Return (x, y) of the center of cell containing provided text 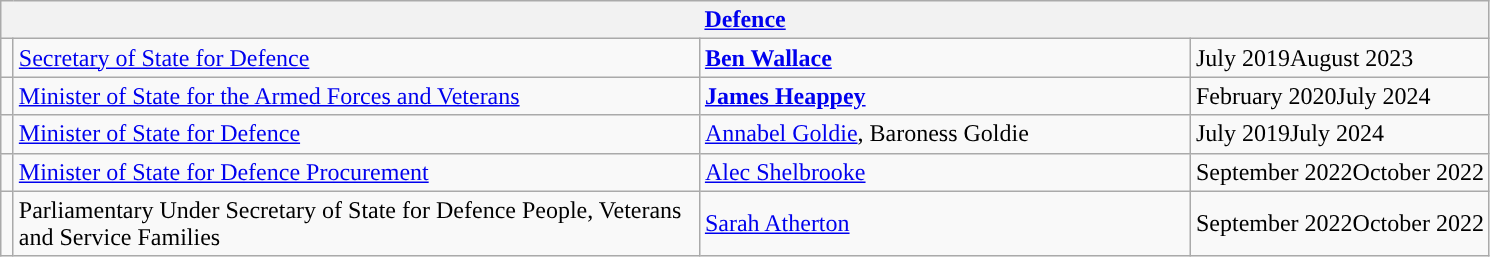
James Heappey (944, 96)
Defence (746, 20)
July 2019July 2024 (1340, 134)
Ben Wallace (944, 58)
Sarah Atherton (944, 224)
Minister of State for Defence (356, 134)
Parliamentary Under Secretary of State for Defence People, Veterans and Service Families (356, 224)
Minister of State for Defence Procurement (356, 172)
February 2020July 2024 (1340, 96)
Annabel Goldie, Baroness Goldie (944, 134)
July 2019August 2023 (1340, 58)
Secretary of State for Defence (356, 58)
Alec Shelbrooke (944, 172)
Minister of State for the Armed Forces and Veterans (356, 96)
